Capture the cell that displays the provided text and extract its (x, y) central coordinate. 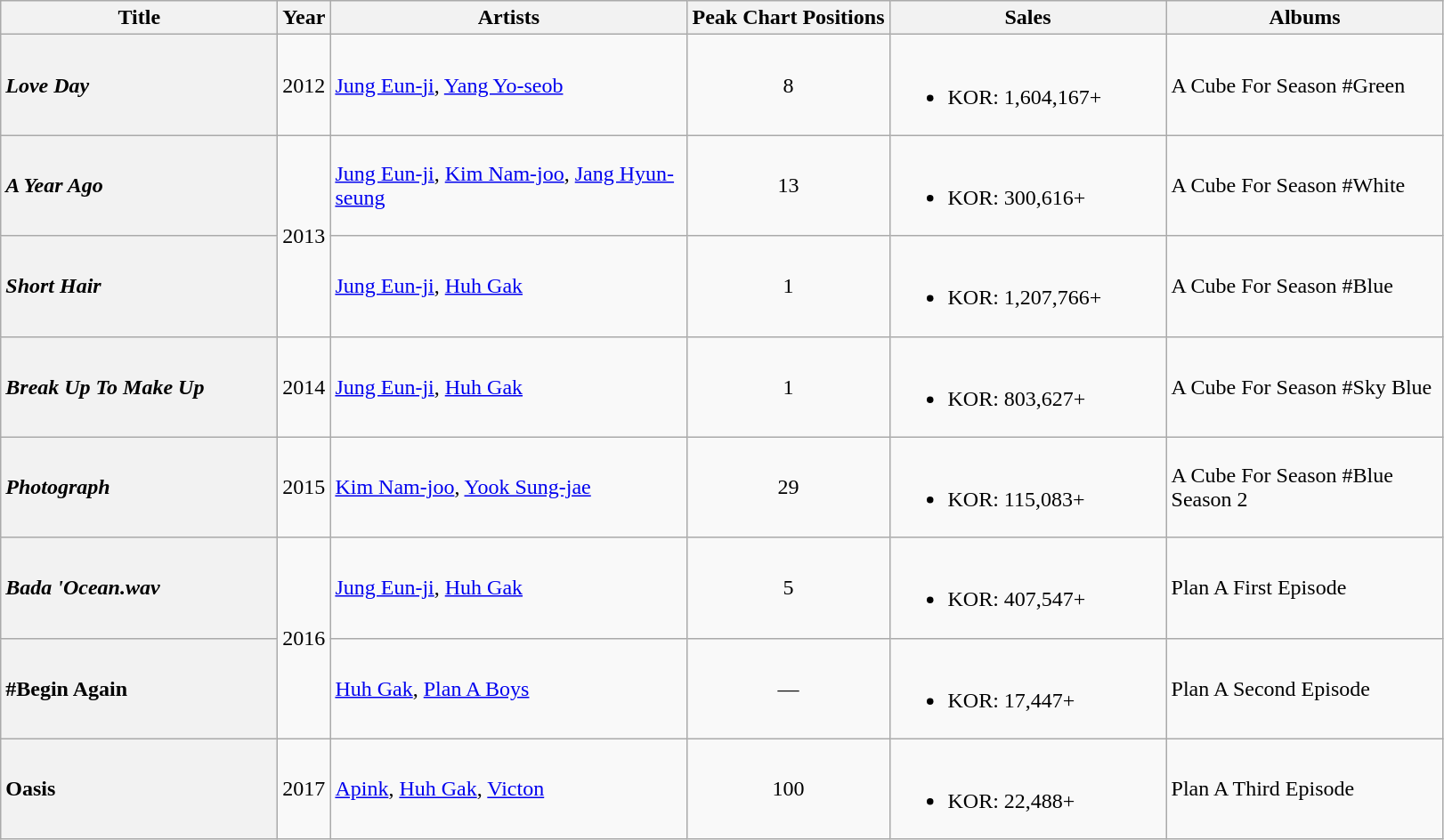
KOR: 407,547+ (1027, 587)
2014 (304, 386)
A Cube For Season #White (1305, 185)
KOR: 300,616+ (1027, 185)
#Begin Again (139, 689)
Huh Gak, Plan A Boys (509, 689)
2012 (304, 85)
Plan A Second Episode (1305, 689)
Year (304, 18)
2017 (304, 788)
Title (139, 18)
100 (789, 788)
A Cube For Season #Blue Season 2 (1305, 488)
Apink, Huh Gak, Victon (509, 788)
Break Up To Make Up (139, 386)
Kim Nam-joo, Yook Sung-jae (509, 488)
Jung Eun-ji, Yang Yo-seob (509, 85)
Plan A Third Episode (1305, 788)
— (789, 689)
KOR: 22,488+ (1027, 788)
Albums (1305, 18)
8 (789, 85)
Photograph (139, 488)
Peak Chart Positions (789, 18)
2015 (304, 488)
A Cube For Season #Sky Blue (1305, 386)
Sales (1027, 18)
29 (789, 488)
2013 (304, 236)
KOR: 1,604,167+ (1027, 85)
KOR: 1,207,766+ (1027, 287)
A Cube For Season #Green (1305, 85)
Plan A First Episode (1305, 587)
KOR: 17,447+ (1027, 689)
KOR: 803,627+ (1027, 386)
5 (789, 587)
A Year Ago (139, 185)
KOR: 115,083+ (1027, 488)
2016 (304, 638)
Short Hair (139, 287)
13 (789, 185)
Bada 'Ocean.wav (139, 587)
Oasis (139, 788)
Love Day (139, 85)
A Cube For Season #Blue (1305, 287)
Jung Eun-ji, Kim Nam-joo, Jang Hyun-seung (509, 185)
Artists (509, 18)
